Return [x, y] of the center of cell containing provided text 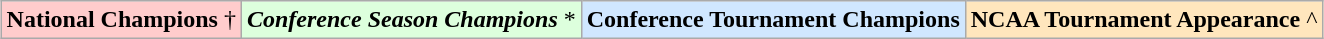
National Champions † [121, 20]
Conference Season Champions * [411, 20]
Conference Tournament Champions [773, 20]
NCAA Tournament Appearance ^ [1144, 20]
